Return the [X, Y] coordinate for the center point of the cell that contains the specified text.  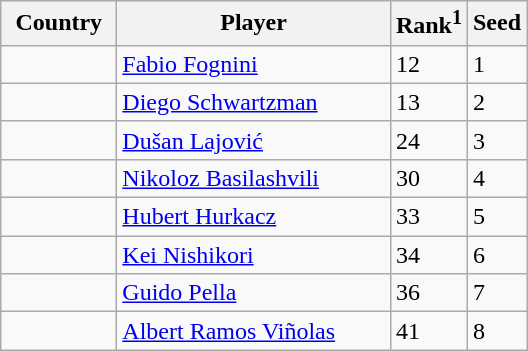
24 [428, 140]
Country [59, 24]
13 [428, 102]
Dušan Lajović [254, 140]
Fabio Fognini [254, 64]
3 [496, 140]
Kei Nishikori [254, 255]
Albert Ramos Viñolas [254, 331]
8 [496, 331]
5 [496, 217]
41 [428, 331]
Player [254, 24]
Guido Pella [254, 293]
34 [428, 255]
4 [496, 178]
33 [428, 217]
2 [496, 102]
7 [496, 293]
Nikoloz Basilashvili [254, 178]
Diego Schwartzman [254, 102]
36 [428, 293]
30 [428, 178]
12 [428, 64]
6 [496, 255]
1 [496, 64]
Rank1 [428, 24]
Hubert Hurkacz [254, 217]
Seed [496, 24]
